From the cell containing the given text, extract its center point as [x, y] coordinate. 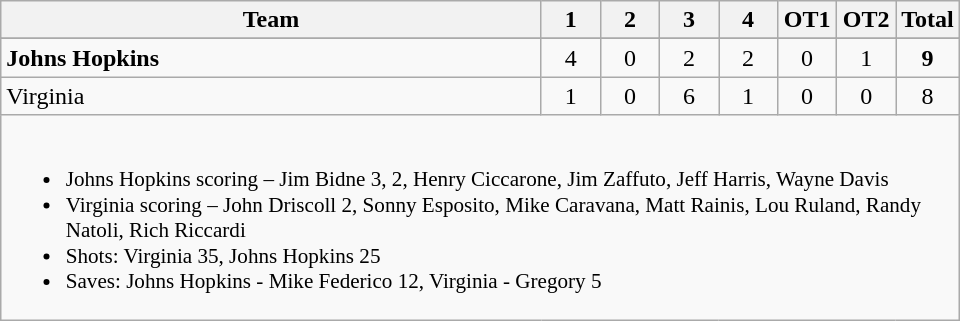
9 [928, 58]
3 [688, 20]
OT2 [866, 20]
Virginia [272, 96]
Total [928, 20]
Johns Hopkins [272, 58]
6 [688, 96]
8 [928, 96]
OT1 [808, 20]
Team [272, 20]
